Find where the given text appears and provide that cell's center as (x, y) coordinate. 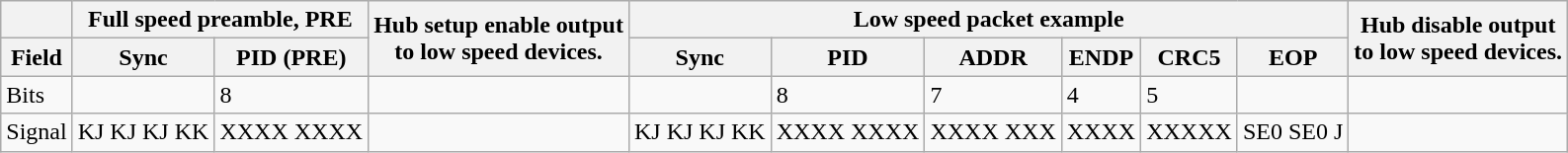
SE0 SE0 J (1292, 132)
XXXX (1101, 132)
5 (1190, 95)
7 (993, 95)
EOP (1292, 57)
Hub setup enable output to low speed devices. (499, 38)
XXXXX (1190, 132)
Low speed packet example (988, 20)
ENDP (1101, 57)
CRC5 (1190, 57)
PID (PRE) (291, 57)
Full speed preamble, PRE (219, 20)
ADDR (993, 57)
Hub disable output to low speed devices. (1458, 38)
Signal (37, 132)
XXXX XXX (993, 132)
4 (1101, 95)
PID (848, 57)
Bits (37, 95)
Field (37, 57)
